For the text-containing cell, return its midpoint in (X, Y) coordinate format. 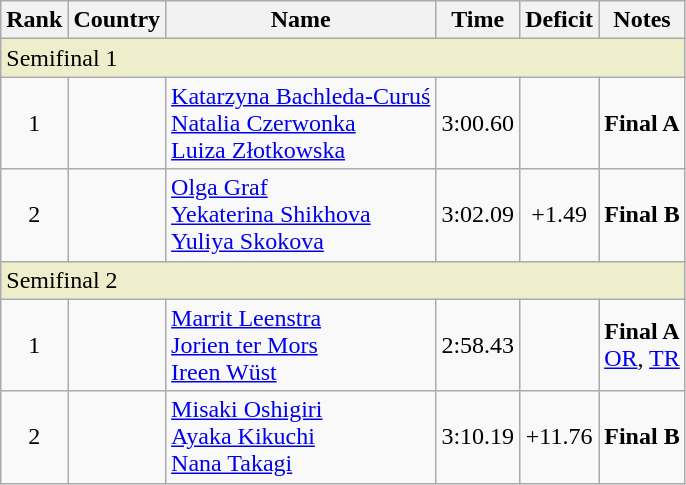
3:00.60 (478, 123)
Time (478, 20)
Marrit LeenstraJorien ter MorsIreen Wüst (301, 345)
Country (117, 20)
Final AOR, TR (642, 345)
Name (301, 20)
+11.76 (560, 437)
3:02.09 (478, 215)
+1.49 (560, 215)
Deficit (560, 20)
Katarzyna Bachleda-CuruśNatalia Czerwonka Luiza Złotkowska (301, 123)
Final A (642, 123)
Rank (34, 20)
3:10.19 (478, 437)
2:58.43 (478, 345)
Olga GrafYekaterina ShikhovaYuliya Skokova (301, 215)
Semifinal 1 (344, 58)
Notes (642, 20)
Misaki OshigiriAyaka KikuchiNana Takagi (301, 437)
Semifinal 2 (344, 280)
